Output the [x, y] coordinate of the center of the cell containing the given text.  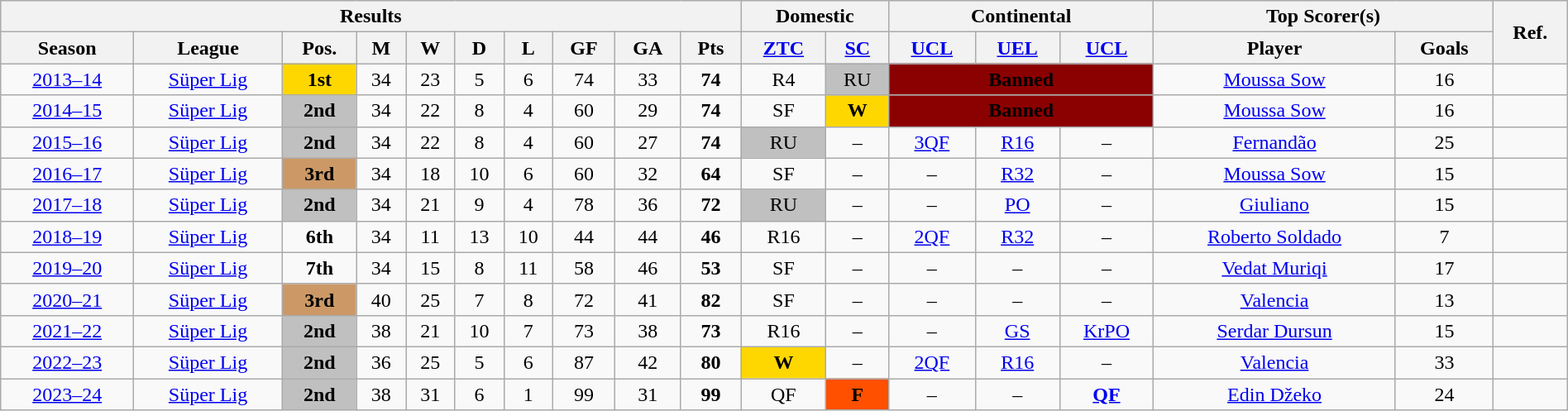
2013–14 [68, 79]
2021–22 [68, 331]
Roberto Soldado [1275, 237]
41 [648, 299]
3QF [932, 142]
ZTC [784, 48]
1 [528, 394]
Pos. [319, 48]
Fernandão [1275, 142]
2020–21 [68, 299]
Goals [1444, 48]
2017–18 [68, 205]
2015–16 [68, 142]
78 [584, 205]
18 [430, 174]
87 [584, 362]
2022–23 [68, 362]
Giuliano [1275, 205]
Vedat Muriqi [1275, 268]
D [480, 48]
L [528, 48]
KrPO [1107, 331]
R4 [784, 79]
League [208, 48]
42 [648, 362]
Top Scorer(s) [1323, 17]
SC [858, 48]
Ref. [1530, 32]
27 [648, 142]
9 [480, 205]
24 [1444, 394]
32 [648, 174]
PO [1017, 205]
40 [380, 299]
82 [711, 299]
Player [1275, 48]
1st [319, 79]
GA [648, 48]
17 [1444, 268]
58 [584, 268]
2018–19 [68, 237]
29 [648, 111]
UEL [1017, 48]
2016–17 [68, 174]
2019–20 [68, 268]
M [380, 48]
6th [319, 237]
Domestic [815, 17]
2014–15 [68, 111]
GS [1017, 331]
Results [370, 17]
Serdar Dursun [1275, 331]
64 [711, 174]
2023–24 [68, 394]
Continental [1021, 17]
23 [430, 79]
80 [711, 362]
7th [319, 268]
Season [68, 48]
F [858, 394]
GF [584, 48]
53 [711, 268]
Pts [711, 48]
Edin Džeko [1275, 394]
